Pinpoint the cell where the given text exists, returning its [x, y] midpoint coordinate. 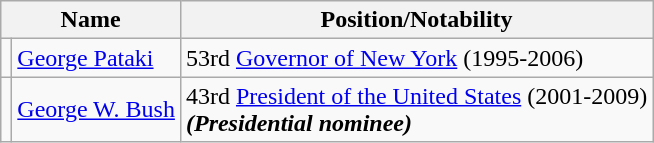
George Pataki [96, 58]
53rd Governor of New York (1995-2006) [416, 58]
Position/Notability [416, 20]
Name [91, 20]
43rd President of the United States (2001-2009)(Presidential nominee) [416, 110]
George W. Bush [96, 110]
